Find where the given text appears and provide that cell's center as (x, y) coordinate. 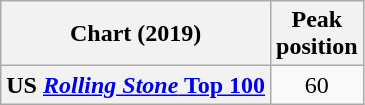
Chart (2019) (136, 34)
US Rolling Stone Top 100 (136, 85)
Peakposition (317, 34)
60 (317, 85)
